Identify which cell holds the provided text, then report its [X, Y] central coordinate. 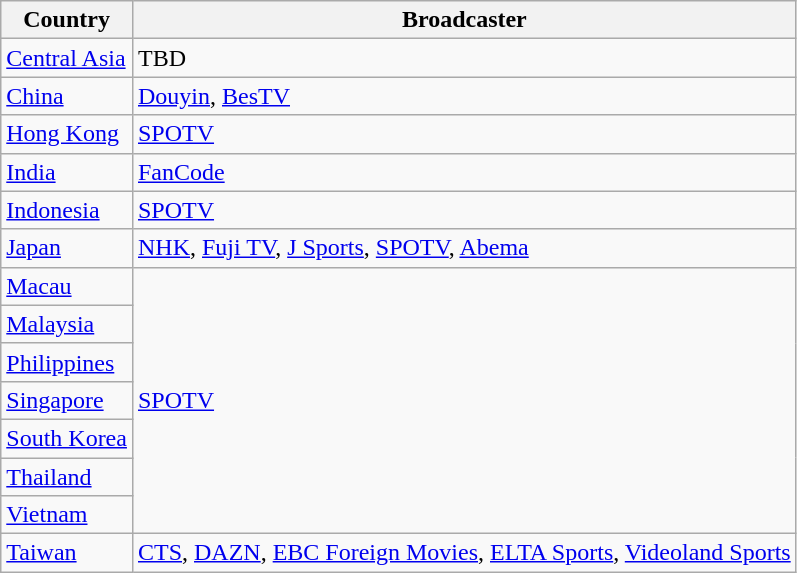
TBD [464, 58]
Hong Kong [67, 134]
CTS, DAZN, EBC Foreign Movies, ELTA Sports, Videoland Sports [464, 553]
Singapore [67, 400]
Douyin, BesTV [464, 96]
Broadcaster [464, 20]
Malaysia [67, 324]
Vietnam [67, 515]
Thailand [67, 477]
China [67, 96]
Central Asia [67, 58]
India [67, 172]
Macau [67, 286]
NHK, Fuji TV, J Sports, SPOTV, Abema [464, 248]
South Korea [67, 438]
Japan [67, 248]
Taiwan [67, 553]
Indonesia [67, 210]
Philippines [67, 362]
FanCode [464, 172]
Country [67, 20]
